From the cell containing the given text, extract its center point as (X, Y) coordinate. 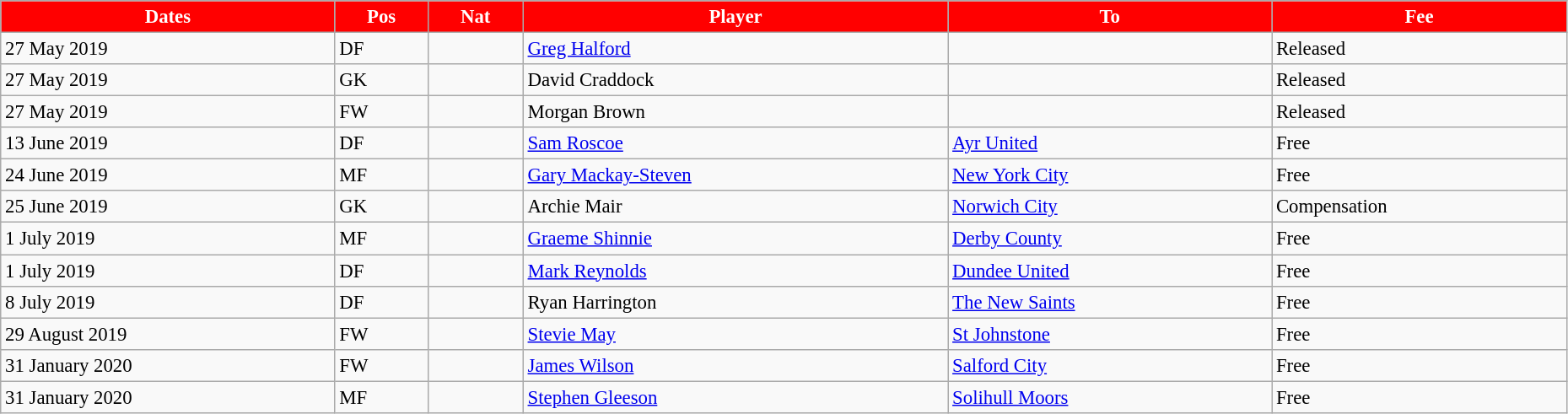
James Wilson (736, 365)
Archie Mair (736, 207)
Stevie May (736, 334)
Ryan Harrington (736, 302)
25 June 2019 (168, 207)
Dates (168, 17)
Greg Halford (736, 49)
24 June 2019 (168, 175)
St Johnstone (1110, 334)
13 June 2019 (168, 143)
Solihull Moors (1110, 397)
Player (736, 17)
Derby County (1110, 239)
Sam Roscoe (736, 143)
Stephen Gleeson (736, 397)
To (1110, 17)
8 July 2019 (168, 302)
Graeme Shinnie (736, 239)
Gary Mackay-Steven (736, 175)
Fee (1420, 17)
Nat (476, 17)
New York City (1110, 175)
Dundee United (1110, 271)
Pos (381, 17)
Mark Reynolds (736, 271)
David Craddock (736, 80)
Morgan Brown (736, 112)
Norwich City (1110, 207)
The New Saints (1110, 302)
Salford City (1110, 365)
29 August 2019 (168, 334)
Ayr United (1110, 143)
Compensation (1420, 207)
